Return the [X, Y] coordinate for the center point of the cell that contains the specified text.  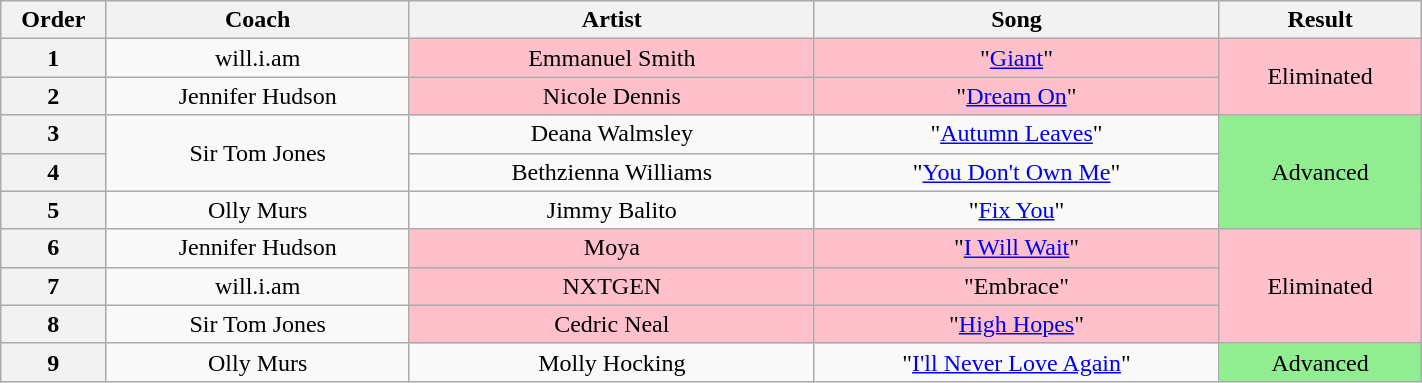
Cedric Neal [612, 324]
NXTGEN [612, 286]
6 [54, 248]
"Fix You" [1016, 210]
Moya [612, 248]
5 [54, 210]
Song [1016, 20]
Molly Hocking [612, 362]
"I Will Wait" [1016, 248]
Emmanuel Smith [612, 58]
Jimmy Balito [612, 210]
1 [54, 58]
"I'll Never Love Again" [1016, 362]
"Dream On" [1016, 96]
3 [54, 134]
2 [54, 96]
Nicole Dennis [612, 96]
Order [54, 20]
Bethzienna Williams [612, 172]
7 [54, 286]
8 [54, 324]
9 [54, 362]
"Embrace" [1016, 286]
Artist [612, 20]
Coach [258, 20]
Deana Walmsley [612, 134]
Result [1320, 20]
"Autumn Leaves" [1016, 134]
"High Hopes" [1016, 324]
"Giant" [1016, 58]
"You Don't Own Me" [1016, 172]
4 [54, 172]
